Locate the cell with the specified text and output its (X, Y) center coordinate. 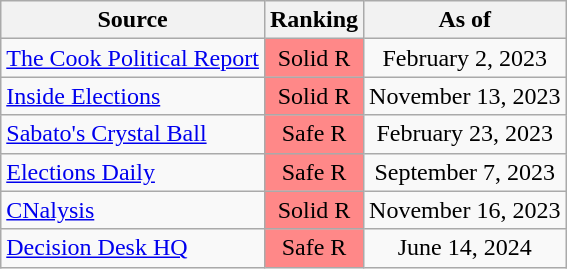
February 2, 2023 (465, 58)
November 16, 2023 (465, 210)
The Cook Political Report (133, 58)
CNalysis (133, 210)
November 13, 2023 (465, 96)
Ranking (314, 20)
Source (133, 20)
Elections Daily (133, 172)
June 14, 2024 (465, 248)
Inside Elections (133, 96)
Sabato's Crystal Ball (133, 134)
As of (465, 20)
September 7, 2023 (465, 172)
Decision Desk HQ (133, 248)
February 23, 2023 (465, 134)
